Search for the cell housing the specified text and yield its (X, Y) center coordinate. 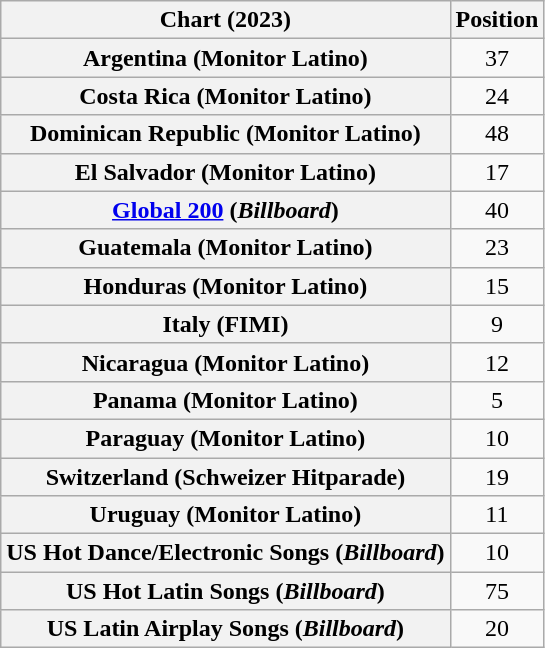
37 (497, 58)
US Hot Dance/Electronic Songs (Billboard) (226, 553)
Dominican Republic (Monitor Latino) (226, 134)
Guatemala (Monitor Latino) (226, 248)
20 (497, 629)
Panama (Monitor Latino) (226, 400)
Switzerland (Schweizer Hitparade) (226, 477)
Chart (2023) (226, 20)
19 (497, 477)
Argentina (Monitor Latino) (226, 58)
Honduras (Monitor Latino) (226, 286)
US Hot Latin Songs (Billboard) (226, 591)
Costa Rica (Monitor Latino) (226, 96)
40 (497, 210)
23 (497, 248)
El Salvador (Monitor Latino) (226, 172)
Paraguay (Monitor Latino) (226, 438)
Uruguay (Monitor Latino) (226, 515)
Nicaragua (Monitor Latino) (226, 362)
75 (497, 591)
Position (497, 20)
5 (497, 400)
9 (497, 324)
Italy (FIMI) (226, 324)
48 (497, 134)
24 (497, 96)
12 (497, 362)
Global 200 (Billboard) (226, 210)
17 (497, 172)
11 (497, 515)
US Latin Airplay Songs (Billboard) (226, 629)
15 (497, 286)
